Pinpoint the cell where the given text exists, returning its [x, y] midpoint coordinate. 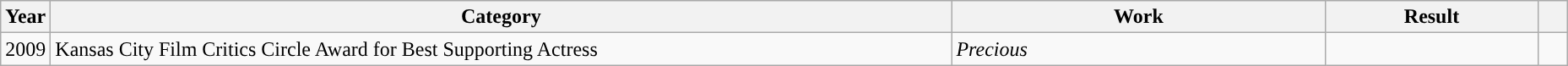
Work [1138, 17]
Category [502, 17]
Precious [1138, 49]
Year [25, 17]
2009 [25, 49]
Result [1432, 17]
Kansas City Film Critics Circle Award for Best Supporting Actress [502, 49]
